Output the [X, Y] coordinate of the center of the cell containing the given text.  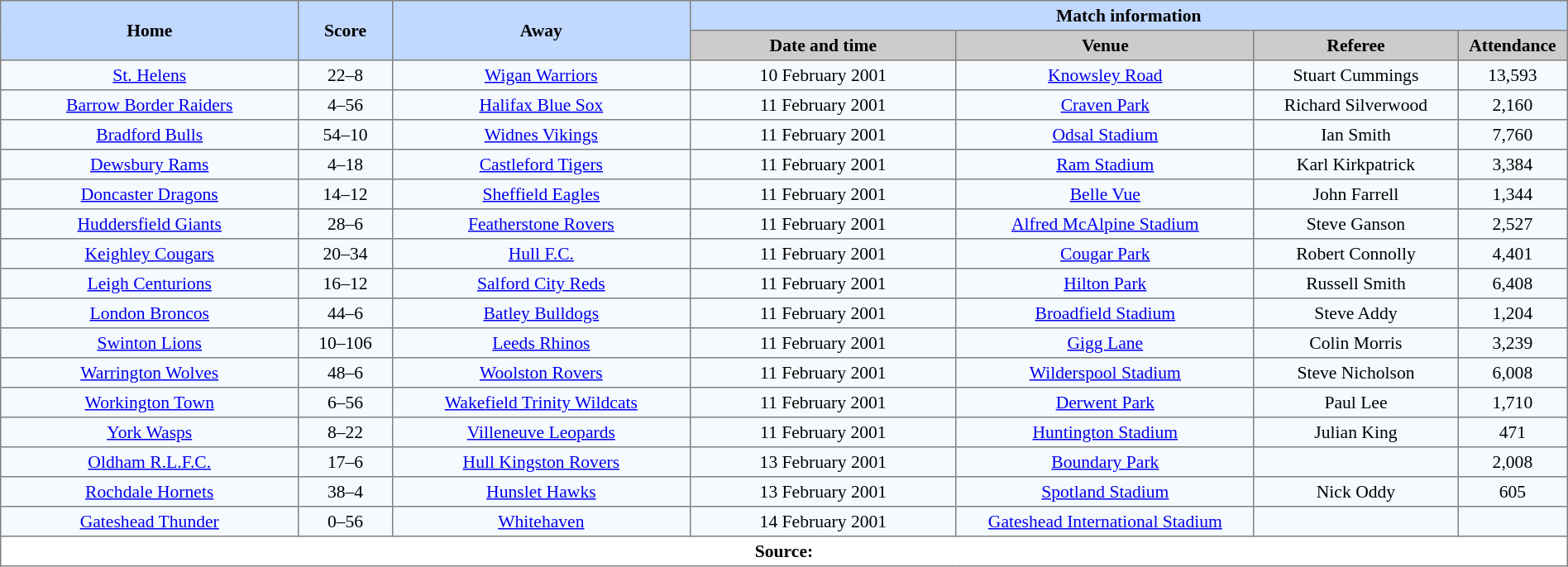
16–12 [346, 283]
Spotland Stadium [1105, 492]
Broadfield Stadium [1105, 313]
44–6 [346, 313]
3,239 [1513, 343]
John Farrell [1355, 194]
Home [150, 31]
Boundary Park [1105, 462]
Karl Kirkpatrick [1355, 164]
14–12 [346, 194]
10 February 2001 [823, 75]
Ram Stadium [1105, 164]
28–6 [346, 224]
Venue [1105, 45]
1,344 [1513, 194]
22–8 [346, 75]
2,008 [1513, 462]
Colin Morris [1355, 343]
Hull F.C. [541, 254]
Bradford Bulls [150, 135]
Gateshead Thunder [150, 522]
6,408 [1513, 283]
Attendance [1513, 45]
Warrington Wolves [150, 373]
Hunslet Hawks [541, 492]
Odsal Stadium [1105, 135]
Wigan Warriors [541, 75]
605 [1513, 492]
20–34 [346, 254]
4–56 [346, 105]
Whitehaven [541, 522]
Julian King [1355, 432]
4–18 [346, 164]
Hull Kingston Rovers [541, 462]
6,008 [1513, 373]
471 [1513, 432]
Gateshead International Stadium [1105, 522]
Leigh Centurions [150, 283]
Widnes Vikings [541, 135]
Doncaster Dragons [150, 194]
St. Helens [150, 75]
Hilton Park [1105, 283]
Dewsbury Rams [150, 164]
Wakefield Trinity Wildcats [541, 403]
Wilderspool Stadium [1105, 373]
4,401 [1513, 254]
Villeneuve Leopards [541, 432]
1,204 [1513, 313]
Castleford Tigers [541, 164]
48–6 [346, 373]
Robert Connolly [1355, 254]
Workington Town [150, 403]
Craven Park [1105, 105]
17–6 [346, 462]
10–106 [346, 343]
Leeds Rhinos [541, 343]
Referee [1355, 45]
Rochdale Hornets [150, 492]
Steve Addy [1355, 313]
Barrow Border Raiders [150, 105]
Steve Nicholson [1355, 373]
Source: [784, 551]
Nick Oddy [1355, 492]
Derwent Park [1105, 403]
6–56 [346, 403]
3,384 [1513, 164]
Richard Silverwood [1355, 105]
Sheffield Eagles [541, 194]
Salford City Reds [541, 283]
Belle Vue [1105, 194]
Away [541, 31]
Match information [1128, 16]
0–56 [346, 522]
Date and time [823, 45]
14 February 2001 [823, 522]
7,760 [1513, 135]
Alfred McAlpine Stadium [1105, 224]
2,527 [1513, 224]
Gigg Lane [1105, 343]
Swinton Lions [150, 343]
Russell Smith [1355, 283]
8–22 [346, 432]
Stuart Cummings [1355, 75]
London Broncos [150, 313]
Halifax Blue Sox [541, 105]
54–10 [346, 135]
Cougar Park [1105, 254]
Oldham R.L.F.C. [150, 462]
Ian Smith [1355, 135]
Batley Bulldogs [541, 313]
1,710 [1513, 403]
Featherstone Rovers [541, 224]
Huddersfield Giants [150, 224]
Paul Lee [1355, 403]
Woolston Rovers [541, 373]
Huntington Stadium [1105, 432]
2,160 [1513, 105]
Keighley Cougars [150, 254]
Steve Ganson [1355, 224]
Knowsley Road [1105, 75]
13,593 [1513, 75]
38–4 [346, 492]
York Wasps [150, 432]
Score [346, 31]
